Output the (X, Y) coordinate of the center of the cell containing the given text.  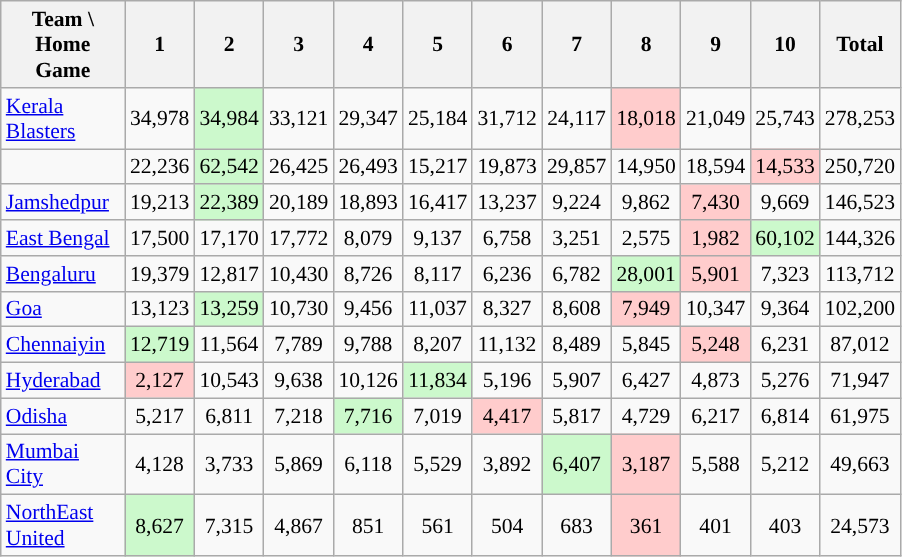
21,049 (716, 118)
19,379 (160, 274)
34,984 (228, 118)
Goa (63, 309)
3 (298, 44)
5,212 (784, 464)
8,726 (368, 274)
12,817 (228, 274)
8,117 (438, 274)
250,720 (860, 167)
6,814 (784, 416)
6,427 (646, 381)
10,126 (368, 381)
Mumbai City (63, 464)
4,873 (716, 381)
7,716 (368, 416)
6,236 (506, 274)
504 (506, 526)
2,127 (160, 381)
4,128 (160, 464)
87,012 (860, 345)
Kerala Blasters (63, 118)
5,196 (506, 381)
7,315 (228, 526)
Jamshedpur (63, 203)
13,259 (228, 309)
7,430 (716, 203)
4,867 (298, 526)
61,975 (860, 416)
4,417 (506, 416)
4 (368, 44)
13,237 (506, 203)
11,132 (506, 345)
9,224 (576, 203)
28,001 (646, 274)
18,893 (368, 203)
6,811 (228, 416)
9,862 (646, 203)
10,543 (228, 381)
102,200 (860, 309)
6,118 (368, 464)
17,500 (160, 238)
Team \ Home Game (63, 44)
8,627 (160, 526)
NorthEast United (63, 526)
8,608 (576, 309)
10,347 (716, 309)
9,788 (368, 345)
Chennaiyin (63, 345)
401 (716, 526)
7,019 (438, 416)
6,231 (784, 345)
361 (646, 526)
Total (860, 44)
2 (228, 44)
5,217 (160, 416)
Bengaluru (63, 274)
62,542 (228, 167)
33,121 (298, 118)
6,217 (716, 416)
19,873 (506, 167)
851 (368, 526)
8,079 (368, 238)
11,037 (438, 309)
5,817 (576, 416)
12,719 (160, 345)
13,123 (160, 309)
14,950 (646, 167)
18,018 (646, 118)
7,218 (298, 416)
5,845 (646, 345)
60,102 (784, 238)
8,489 (576, 345)
11,834 (438, 381)
25,184 (438, 118)
9 (716, 44)
5,248 (716, 345)
7,789 (298, 345)
3,251 (576, 238)
4,729 (646, 416)
6,782 (576, 274)
71,947 (860, 381)
146,523 (860, 203)
6 (506, 44)
3,187 (646, 464)
5,907 (576, 381)
29,347 (368, 118)
5,588 (716, 464)
22,236 (160, 167)
7,323 (784, 274)
Odisha (63, 416)
10 (784, 44)
7,949 (646, 309)
24,117 (576, 118)
113,712 (860, 274)
9,137 (438, 238)
3,892 (506, 464)
26,425 (298, 167)
9,638 (298, 381)
19,213 (160, 203)
15,217 (438, 167)
16,417 (438, 203)
10,430 (298, 274)
6,407 (576, 464)
9,456 (368, 309)
20,189 (298, 203)
East Bengal (63, 238)
22,389 (228, 203)
5,529 (438, 464)
17,772 (298, 238)
9,364 (784, 309)
3,733 (228, 464)
9,669 (784, 203)
5,901 (716, 274)
24,573 (860, 526)
8 (646, 44)
144,326 (860, 238)
1,982 (716, 238)
29,857 (576, 167)
7 (576, 44)
561 (438, 526)
2,575 (646, 238)
17,170 (228, 238)
683 (576, 526)
5 (438, 44)
6,758 (506, 238)
49,663 (860, 464)
5,869 (298, 464)
403 (784, 526)
26,493 (368, 167)
14,533 (784, 167)
11,564 (228, 345)
34,978 (160, 118)
18,594 (716, 167)
31,712 (506, 118)
10,730 (298, 309)
8,207 (438, 345)
Hyderabad (63, 381)
25,743 (784, 118)
5,276 (784, 381)
8,327 (506, 309)
278,253 (860, 118)
1 (160, 44)
